Detect which cell encompasses the target text, then output its (x, y) center coordinate. 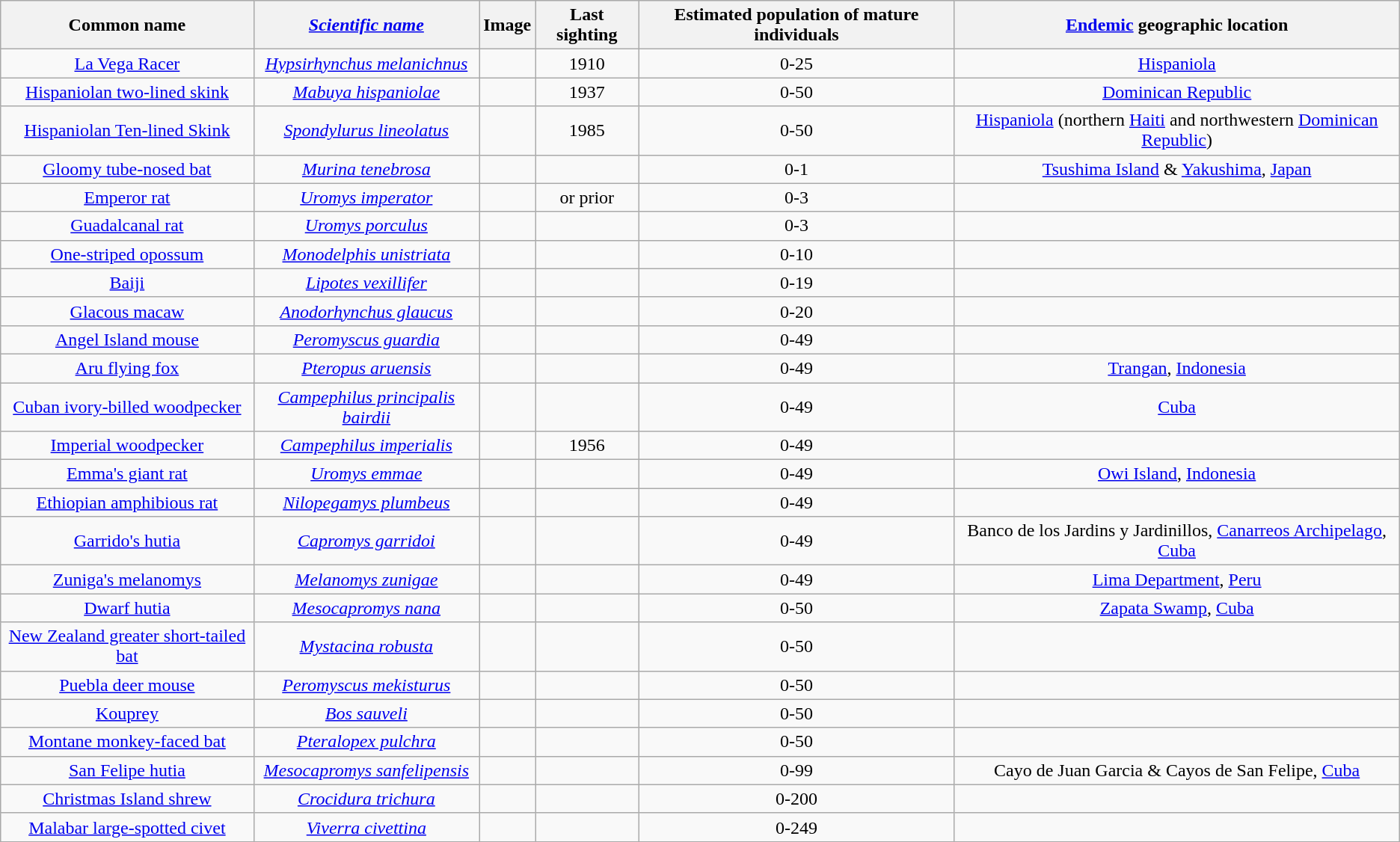
Peromyscus guardia (366, 339)
1956 (587, 446)
Capromys garridoi (366, 541)
Common name (127, 25)
Uromys imperator (366, 197)
Monodelphis unistriata (366, 254)
Spondylurus lineolatus (366, 130)
Emperor rat (127, 197)
La Vega Racer (127, 64)
Last sighting (587, 25)
Campephilus imperialis (366, 446)
Uromys porculus (366, 226)
Estimated population of mature individuals (796, 25)
New Zealand greater short-tailed bat (127, 646)
Montane monkey-faced bat (127, 742)
Pteropus aruensis (366, 368)
Lima Department, Peru (1177, 580)
Baiji (127, 283)
Lipotes vexillifer (366, 283)
or prior (587, 197)
Hispaniola (1177, 64)
Imperial woodpecker (127, 446)
Mystacina robusta (366, 646)
0-249 (796, 827)
Cuban ivory-billed woodpecker (127, 407)
Ethiopian amphibious rat (127, 503)
Glacous macaw (127, 311)
San Felipe hutia (127, 770)
Uromys emmae (366, 474)
0-10 (796, 254)
Melanomys zunigae (366, 580)
Banco de los Jardins y Jardinillos, Canarreos Archipelago, Cuba (1177, 541)
Hypsirhynchus melanichnus (366, 64)
Kouprey (127, 713)
Cayo de Juan Garcia & Cayos de San Felipe, Cuba (1177, 770)
Emma's giant rat (127, 474)
Scientific name (366, 25)
Hispaniola (northern Haiti and northwestern Dominican Republic) (1177, 130)
Malabar large-spotted civet (127, 827)
0-200 (796, 799)
Anodorhynchus glaucus (366, 311)
Viverra civettina (366, 827)
Tsushima Island & Yakushima, Japan (1177, 169)
Aru flying fox (127, 368)
0-19 (796, 283)
Hispaniolan Ten-lined Skink (127, 130)
Cuba (1177, 407)
Crocidura trichura (366, 799)
Zapata Swamp, Cuba (1177, 608)
Trangan, Indonesia (1177, 368)
Image (507, 25)
0-99 (796, 770)
Angel Island mouse (127, 339)
Zuniga's melanomys (127, 580)
Puebla deer mouse (127, 685)
Gloomy tube-nosed bat (127, 169)
Dominican Republic (1177, 92)
Nilopegamys plumbeus (366, 503)
Peromyscus mekisturus (366, 685)
Hispaniolan two-lined skink (127, 92)
Pteralopex pulchra (366, 742)
Christmas Island shrew (127, 799)
Endemic geographic location (1177, 25)
Garrido's hutia (127, 541)
0-1 (796, 169)
1937 (587, 92)
Campephilus principalis bairdii (366, 407)
Murina tenebrosa (366, 169)
1910 (587, 64)
1985 (587, 130)
Owi Island, Indonesia (1177, 474)
0-25 (796, 64)
0-20 (796, 311)
Mabuya hispaniolae (366, 92)
Bos sauveli (366, 713)
Dwarf hutia (127, 608)
Guadalcanal rat (127, 226)
One-striped opossum (127, 254)
Mesocapromys sanfelipensis (366, 770)
Mesocapromys nana (366, 608)
